Output the [x, y] coordinate of the center of the cell containing the given text.  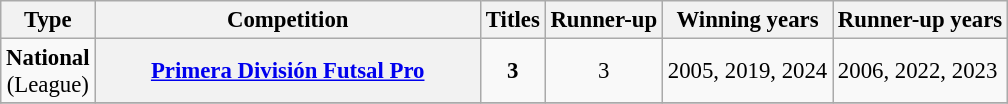
Type [48, 20]
2006, 2022, 2023 [920, 72]
2005, 2019, 2024 [747, 72]
Runner-up [604, 20]
Winning years [747, 20]
National(League) [48, 72]
Primera División Futsal Pro [288, 72]
Titles [512, 20]
Runner-up years [920, 20]
Competition [288, 20]
